For the text-containing cell, return its midpoint in [x, y] coordinate format. 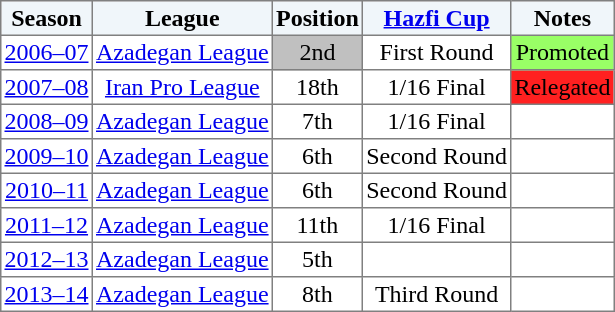
7th [317, 121]
Promoted [562, 52]
2010–11 [47, 190]
2011–12 [47, 225]
Relegated [562, 87]
Iran Pro League [182, 87]
Notes [562, 18]
2012–13 [47, 259]
2008–09 [47, 121]
2006–07 [47, 52]
2009–10 [47, 156]
5th [317, 259]
8th [317, 294]
2013–14 [47, 294]
Hazfi Cup [437, 18]
Third Round [437, 294]
Season [47, 18]
18th [317, 87]
First Round [437, 52]
2007–08 [47, 87]
11th [317, 225]
Position [317, 18]
2nd [317, 52]
League [182, 18]
